Output the (X, Y) coordinate of the center of the cell containing the given text.  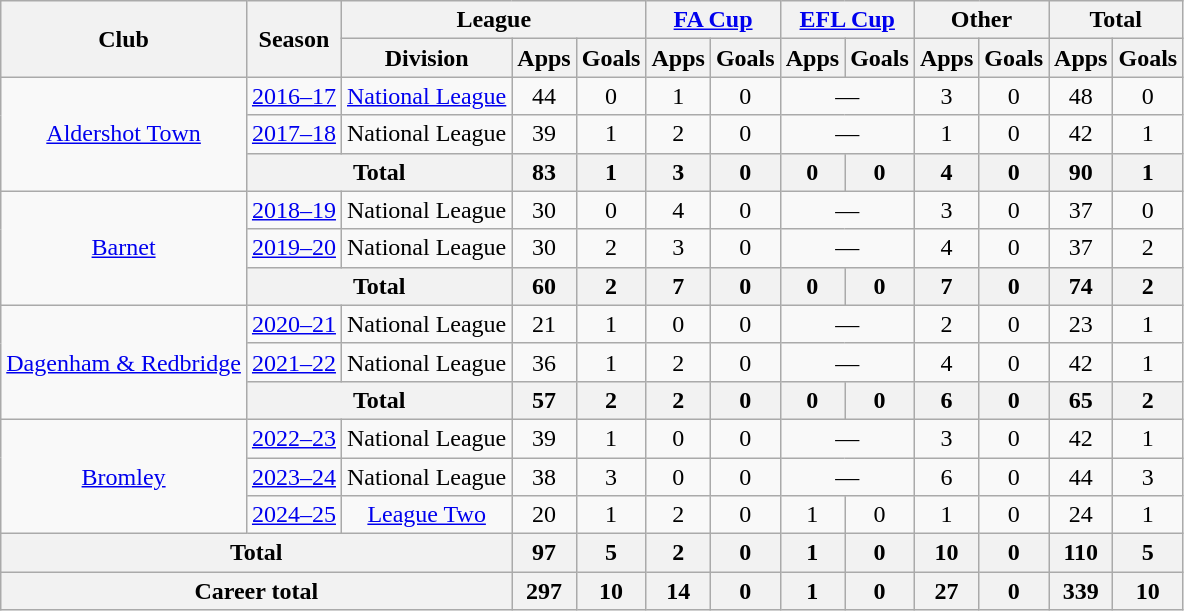
Aldershot Town (124, 134)
60 (544, 286)
Season (294, 39)
2023–24 (294, 477)
83 (544, 172)
2018–19 (294, 210)
2016–17 (294, 96)
Club (124, 39)
38 (544, 477)
2021–22 (294, 362)
EFL Cup (847, 20)
20 (544, 515)
2017–18 (294, 134)
Barnet (124, 248)
FA Cup (713, 20)
97 (544, 553)
339 (1081, 591)
League (493, 20)
297 (544, 591)
36 (544, 362)
48 (1081, 96)
74 (1081, 286)
21 (544, 324)
27 (946, 591)
Career total (256, 591)
24 (1081, 515)
14 (678, 591)
2022–23 (294, 438)
110 (1081, 553)
2020–21 (294, 324)
2024–25 (294, 515)
League Two (426, 515)
Other (981, 20)
Dagenham & Redbridge (124, 362)
90 (1081, 172)
23 (1081, 324)
2019–20 (294, 248)
65 (1081, 400)
Division (426, 58)
57 (544, 400)
Bromley (124, 476)
